Extract the [x, y] coordinate from the center of the cell holding the provided text.  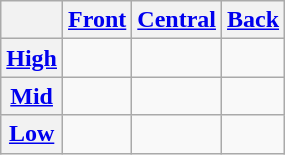
Low [32, 134]
Front [98, 20]
Back [254, 20]
High [32, 58]
Central [177, 20]
Mid [32, 96]
